Determine the (X, Y) coordinate at the center of the cell enclosing the given text.  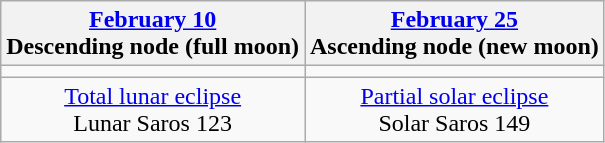
February 10Descending node (full moon) (153, 34)
February 25Ascending node (new moon) (454, 34)
Total lunar eclipseLunar Saros 123 (153, 110)
Partial solar eclipseSolar Saros 149 (454, 110)
